Return [X, Y] of the center of cell containing provided text 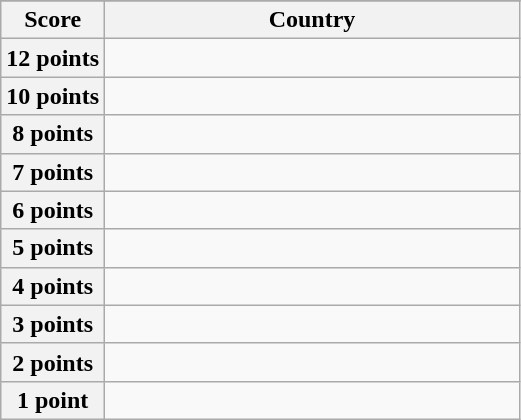
8 points [53, 134]
7 points [53, 172]
2 points [53, 362]
1 point [53, 400]
3 points [53, 324]
Country [312, 20]
4 points [53, 286]
Score [53, 20]
6 points [53, 210]
12 points [53, 58]
5 points [53, 248]
10 points [53, 96]
